Provide the [x, y] coordinate of the cell's center where the given text is located.  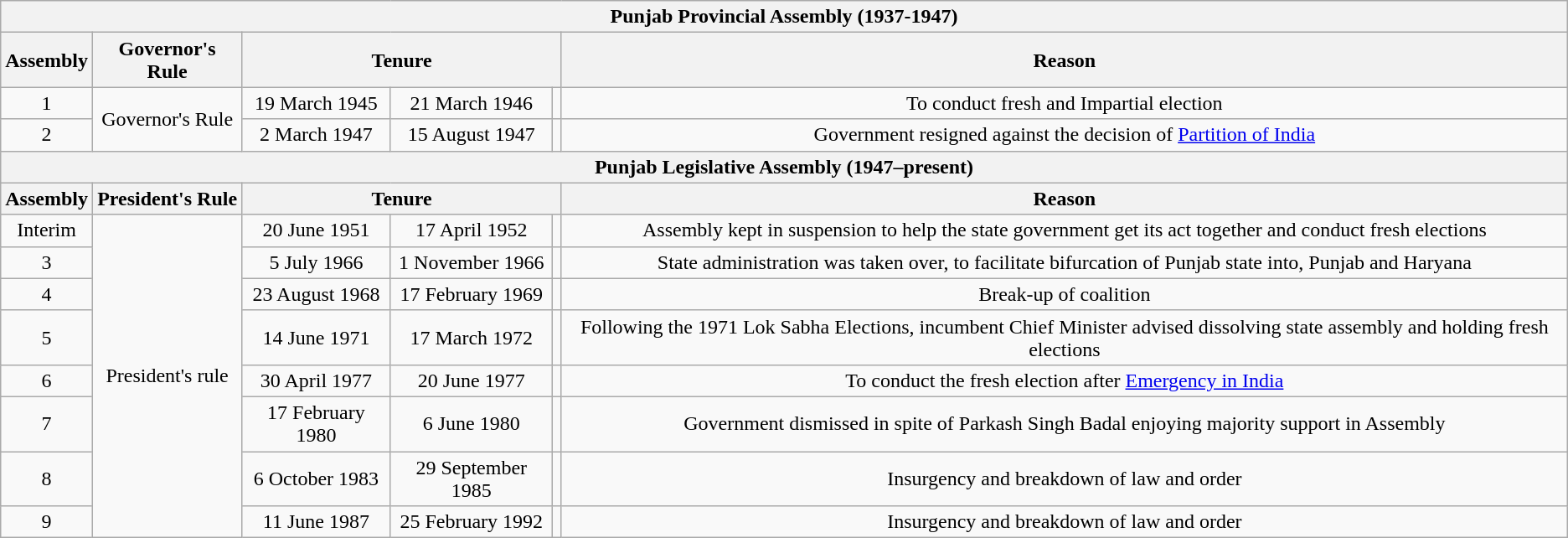
8 [47, 478]
To conduct the fresh election after Emergency in India [1064, 380]
29 September 1985 [471, 478]
20 June 1977 [471, 380]
6 [47, 380]
6 June 1980 [471, 424]
1 November 1966 [471, 262]
5 July 1966 [317, 262]
President's Rule [167, 199]
30 April 1977 [317, 380]
Break-up of coalition [1064, 294]
17 February 1980 [317, 424]
3 [47, 262]
19 March 1945 [317, 103]
6 October 1983 [317, 478]
20 June 1951 [317, 230]
1 [47, 103]
State administration was taken over, to facilitate bifurcation of Punjab state into, Punjab and Haryana [1064, 262]
Punjab Legislative Assembly (1947–present) [784, 167]
2 March 1947 [317, 135]
Assembly kept in suspension to help the state government get its act together and conduct fresh elections [1064, 230]
Punjab Provincial Assembly (1937-1947) [784, 17]
15 August 1947 [471, 135]
17 March 1972 [471, 337]
25 February 1992 [471, 522]
17 February 1969 [471, 294]
Interim [47, 230]
President's rule [167, 376]
14 June 1971 [317, 337]
21 March 1946 [471, 103]
23 August 1968 [317, 294]
Following the 1971 Lok Sabha Elections, incumbent Chief Minister advised dissolving state assembly and holding fresh elections [1064, 337]
17 April 1952 [471, 230]
Government resigned against the decision of Partition of India [1064, 135]
11 June 1987 [317, 522]
2 [47, 135]
To conduct fresh and Impartial election [1064, 103]
5 [47, 337]
9 [47, 522]
7 [47, 424]
Government dismissed in spite of Parkash Singh Badal enjoying majority support in Assembly [1064, 424]
4 [47, 294]
